Find where the given text appears and provide that cell's center as (X, Y) coordinate. 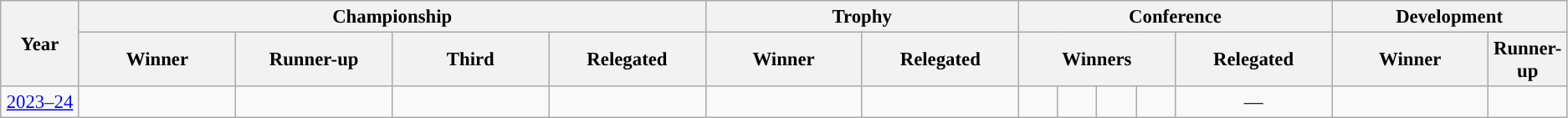
2023–24 (40, 102)
Year (40, 44)
Winners (1096, 60)
— (1253, 102)
Third (470, 60)
Trophy (862, 17)
Development (1449, 17)
Championship (392, 17)
Conference (1175, 17)
